Find where the given text appears and provide that cell's center as (x, y) coordinate. 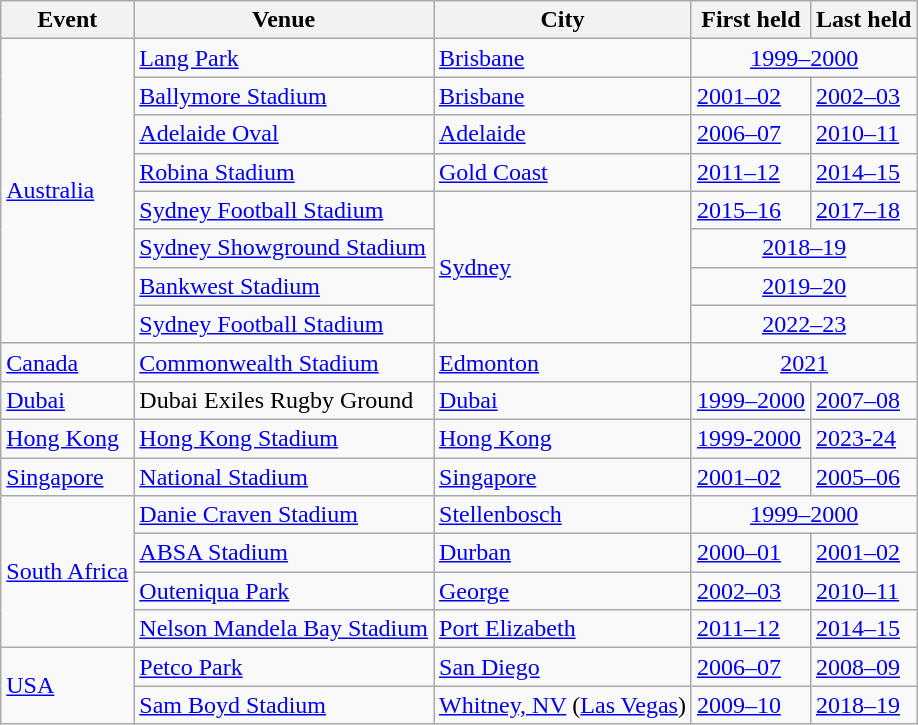
San Diego (563, 667)
Adelaide Oval (284, 134)
Australia (68, 191)
Lang Park (284, 58)
ABSA Stadium (284, 553)
2009–10 (750, 705)
2005–06 (863, 477)
City (563, 20)
Robina Stadium (284, 172)
National Stadium (284, 477)
Venue (284, 20)
2008–09 (863, 667)
Sydney (563, 267)
2017–18 (863, 210)
1999-2000 (750, 438)
2023-24 (863, 438)
Sam Boyd Stadium (284, 705)
Outeniqua Park (284, 591)
South Africa (68, 572)
Ballymore Stadium (284, 96)
Whitney, NV (Las Vegas) (563, 705)
Adelaide (563, 134)
Danie Craven Stadium (284, 515)
Durban (563, 553)
2015–16 (750, 210)
Gold Coast (563, 172)
Edmonton (563, 362)
Commonwealth Stadium (284, 362)
2021 (804, 362)
Stellenbosch (563, 515)
Petco Park (284, 667)
Nelson Mandela Bay Stadium (284, 629)
Sydney Showground Stadium (284, 248)
2000–01 (750, 553)
Event (68, 20)
2019–20 (804, 286)
Canada (68, 362)
2007–08 (863, 400)
First held (750, 20)
USA (68, 686)
Bankwest Stadium (284, 286)
Port Elizabeth (563, 629)
Dubai Exiles Rugby Ground (284, 400)
Hong Kong Stadium (284, 438)
George (563, 591)
Last held (863, 20)
2022–23 (804, 324)
